Capture the cell that displays the provided text and extract its [X, Y] central coordinate. 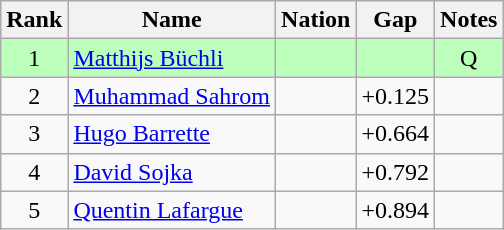
Quentin Lafargue [172, 210]
Q [469, 58]
Gap [396, 20]
Muhammad Sahrom [172, 96]
1 [34, 58]
5 [34, 210]
Notes [469, 20]
Hugo Barrette [172, 134]
Rank [34, 20]
+0.792 [396, 172]
Matthijs Büchli [172, 58]
Name [172, 20]
Nation [316, 20]
+0.664 [396, 134]
+0.894 [396, 210]
4 [34, 172]
3 [34, 134]
David Sojka [172, 172]
2 [34, 96]
+0.125 [396, 96]
